Scan for the cell matching the given text and deliver its [X, Y] coordinate at center. 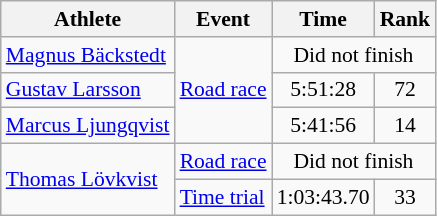
Event [224, 19]
72 [406, 90]
1:03:43.70 [324, 197]
Magnus Bäckstedt [88, 55]
Athlete [88, 19]
Gustav Larsson [88, 90]
Time [324, 19]
Marcus Ljungqvist [88, 126]
14 [406, 126]
Rank [406, 19]
Time trial [224, 197]
5:41:56 [324, 126]
5:51:28 [324, 90]
Thomas Lövkvist [88, 180]
33 [406, 197]
